Output the [X, Y] coordinate of the center of the cell containing the given text.  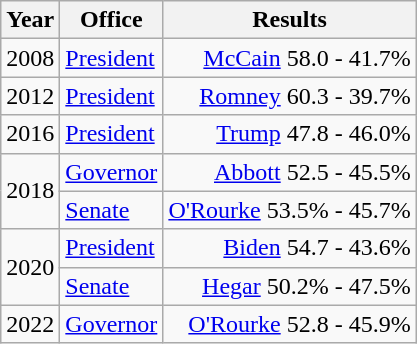
O'Rourke 53.5% - 45.7% [290, 210]
McCain 58.0 - 41.7% [290, 58]
2020 [30, 267]
2008 [30, 58]
Biden 54.7 - 43.6% [290, 248]
Trump 47.8 - 46.0% [290, 134]
Hegar 50.2% - 47.5% [290, 286]
2022 [30, 324]
Abbott 52.5 - 45.5% [290, 172]
Romney 60.3 - 39.7% [290, 96]
Results [290, 20]
O'Rourke 52.8 - 45.9% [290, 324]
2012 [30, 96]
Year [30, 20]
Office [112, 20]
2018 [30, 191]
2016 [30, 134]
